Identify which cell holds the provided text, then report its [x, y] central coordinate. 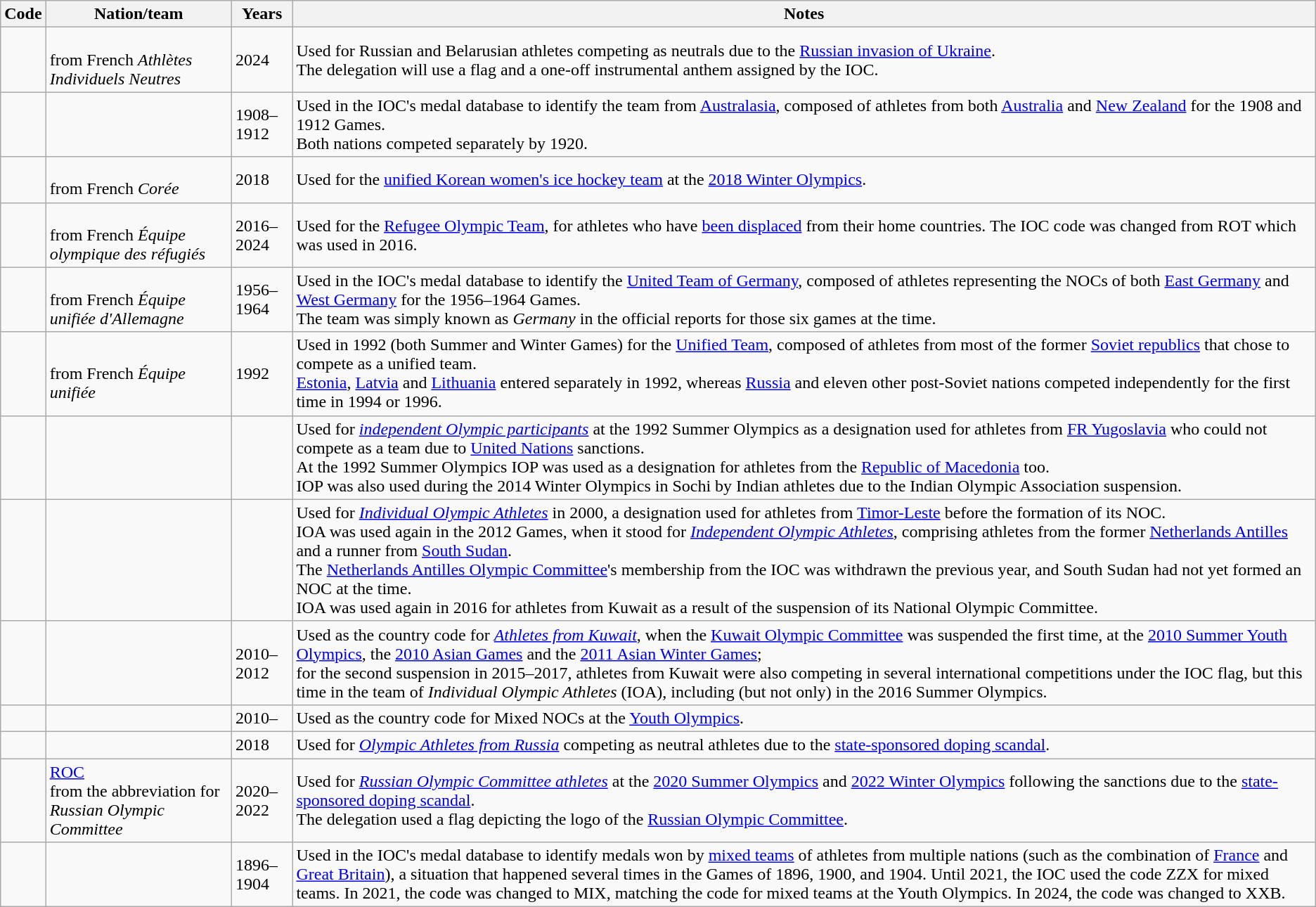
Years [262, 14]
Code [23, 14]
2024 [262, 60]
1992 [262, 374]
from French Corée [138, 180]
Used for the unified Korean women's ice hockey team at the 2018 Winter Olympics. [804, 180]
Used as the country code for Mixed NOCs at the Youth Olympics. [804, 718]
Nation/team [138, 14]
2020–2022 [262, 800]
2016–2024 [262, 235]
from French Équipe unifiée d'Allemagne [138, 300]
1956–1964 [262, 300]
1896–1904 [262, 875]
Notes [804, 14]
1908–1912 [262, 124]
Used for Olympic Athletes from Russia competing as neutral athletes due to the state-sponsored doping scandal. [804, 745]
from French Équipe olympique des réfugiés [138, 235]
from French Équipe unifiée [138, 374]
2010–2012 [262, 662]
2010– [262, 718]
from French Athlètes Individuels Neutres [138, 60]
ROCfrom the abbreviation for Russian Olympic Committee [138, 800]
